Find where the given text appears and provide that cell's center as [X, Y] coordinate. 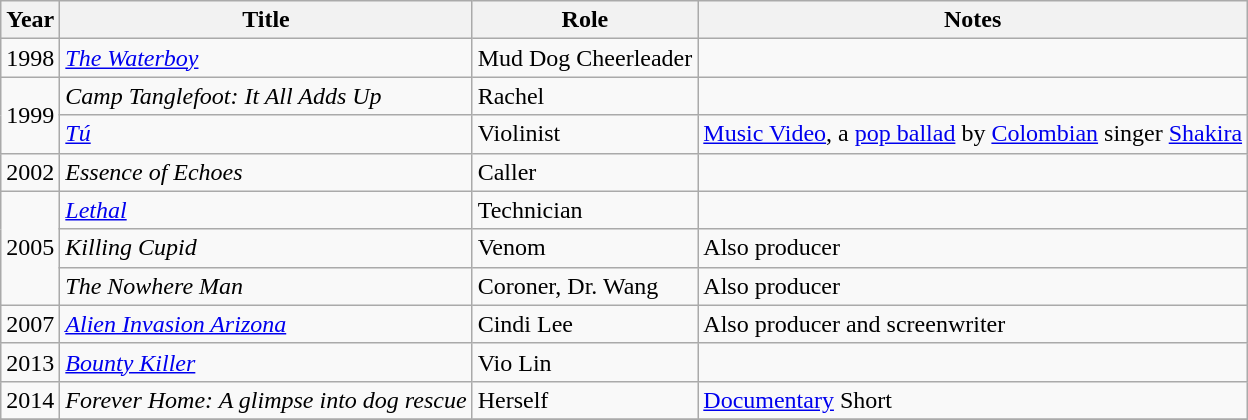
Vio Lin [585, 362]
Music Video, a pop ballad by Colombian singer Shakira [973, 134]
Mud Dog Cheerleader [585, 58]
2007 [30, 324]
Also producer and screenwriter [973, 324]
Essence of Echoes [266, 172]
Herself [585, 400]
Killing Cupid [266, 248]
Bounty Killer [266, 362]
Tú [266, 134]
Venom [585, 248]
Technician [585, 210]
Rachel [585, 96]
2013 [30, 362]
2002 [30, 172]
Caller [585, 172]
2005 [30, 248]
Coroner, Dr. Wang [585, 286]
The Waterboy [266, 58]
Year [30, 20]
Notes [973, 20]
1999 [30, 115]
The Nowhere Man [266, 286]
Lethal [266, 210]
2014 [30, 400]
Role [585, 20]
Alien Invasion Arizona [266, 324]
1998 [30, 58]
Cindi Lee [585, 324]
Title [266, 20]
Forever Home: A glimpse into dog rescue [266, 400]
Documentary Short [973, 400]
Violinist [585, 134]
Camp Tanglefoot: It All Adds Up [266, 96]
